Provide the [X, Y] coordinate of the cell's center where the given text is located.  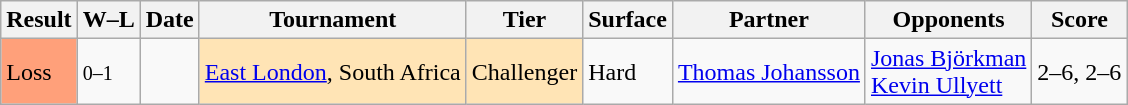
East London, South Africa [332, 72]
0–1 [108, 72]
Date [170, 20]
Challenger [524, 72]
W–L [108, 20]
Tier [524, 20]
Thomas Johansson [768, 72]
2–6, 2–6 [1080, 72]
Partner [768, 20]
Hard [628, 72]
Score [1080, 20]
Opponents [948, 20]
Surface [628, 20]
Loss [39, 72]
Tournament [332, 20]
Result [39, 20]
Jonas Björkman Kevin Ullyett [948, 72]
